Return the (x, y) coordinate for the center point of the cell that contains the specified text.  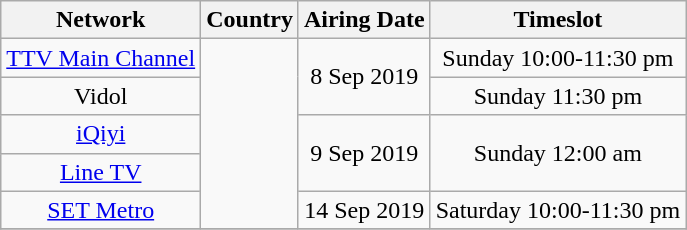
iQiyi (101, 134)
Country (250, 20)
8 Sep 2019 (364, 77)
Network (101, 20)
14 Sep 2019 (364, 210)
Sunday 11:30 pm (558, 96)
SET Metro (101, 210)
Line TV (101, 172)
Vidol (101, 96)
Saturday 10:00-11:30 pm (558, 210)
Airing Date (364, 20)
TTV Main Channel (101, 58)
Timeslot (558, 20)
9 Sep 2019 (364, 153)
Sunday 12:00 am (558, 153)
Sunday 10:00-11:30 pm (558, 58)
